Find where the given text appears and provide that cell's center as [X, Y] coordinate. 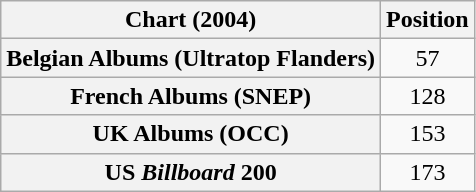
128 [428, 96]
US Billboard 200 [191, 172]
French Albums (SNEP) [191, 96]
Belgian Albums (Ultratop Flanders) [191, 58]
UK Albums (OCC) [191, 134]
57 [428, 58]
153 [428, 134]
Position [428, 20]
173 [428, 172]
Chart (2004) [191, 20]
